Find where the given text appears and provide that cell's center as [X, Y] coordinate. 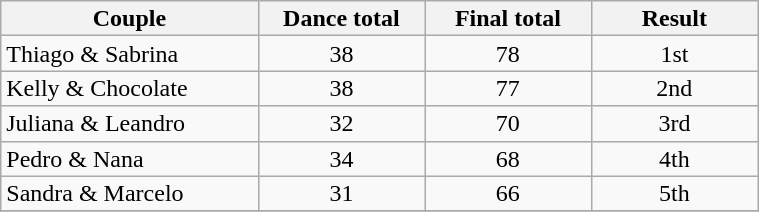
34 [341, 158]
1st [674, 54]
2nd [674, 88]
77 [508, 88]
Result [674, 18]
31 [341, 194]
68 [508, 158]
Juliana & Leandro [130, 124]
3rd [674, 124]
78 [508, 54]
Pedro & Nana [130, 158]
66 [508, 194]
Couple [130, 18]
32 [341, 124]
4th [674, 158]
Thiago & Sabrina [130, 54]
5th [674, 194]
Kelly & Chocolate [130, 88]
70 [508, 124]
Final total [508, 18]
Dance total [341, 18]
Sandra & Marcelo [130, 194]
